For the text-containing cell, return its midpoint in (X, Y) coordinate format. 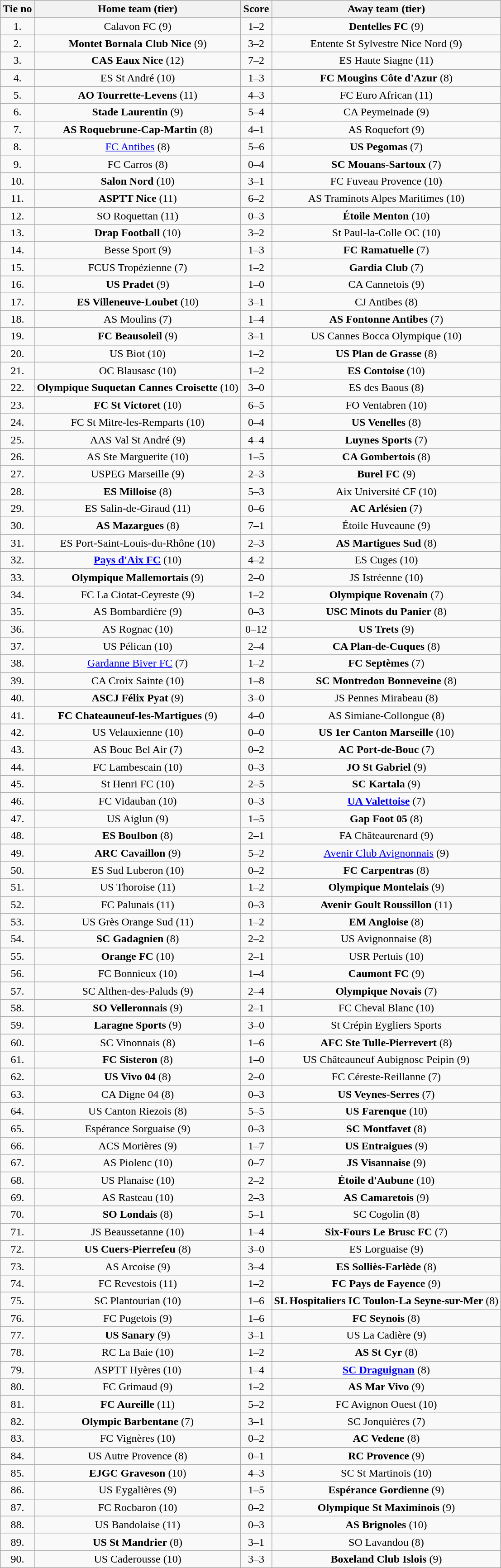
75. (17, 1301)
AS Piolenc (10) (138, 1163)
US Vivo 04 (8) (138, 1077)
JS Istréenne (10) (386, 577)
AS Ste Marguerite (10) (138, 457)
Home team (tier) (138, 9)
51. (17, 887)
FC Vidauban (10) (138, 801)
Avenir Goult Roussillon (11) (386, 905)
Gap Foot 05 (8) (386, 819)
1–7 (256, 1146)
EM Angloise (8) (386, 922)
39. (17, 681)
47. (17, 819)
2–5 (256, 784)
US Velauxienne (10) (138, 732)
US Canton Riezois (8) (138, 1111)
67. (17, 1163)
48. (17, 836)
CJ Antibes (8) (386, 302)
55. (17, 956)
0–1 (256, 1456)
AS Rognac (10) (138, 629)
Avenir Club Avignonnais (9) (386, 853)
15. (17, 267)
AC Arlésien (7) (386, 509)
22. (17, 388)
AS Bouc Bel Air (7) (138, 749)
64. (17, 1111)
ARC Cavaillon (9) (138, 853)
FC Mougins Côte d'Azur (8) (386, 78)
Olympique Mallemortais (9) (138, 577)
21. (17, 371)
JS Beaussetanne (10) (138, 1232)
44. (17, 767)
71. (17, 1232)
65. (17, 1129)
AS Simiane-Collongue (8) (386, 715)
AC Port-de-Bouc (7) (386, 749)
ES Sud Luberon (10) (138, 870)
US 1er Canton Marseille (10) (386, 732)
AS St Cyr (8) (386, 1353)
28. (17, 491)
ES Salin-de-Giraud (11) (138, 509)
US Pélican (10) (138, 646)
FC Aureille (11) (138, 1404)
11. (17, 198)
58. (17, 1008)
CA Plan-de-Cuques (8) (386, 646)
14. (17, 250)
5–6 (256, 147)
87. (17, 1507)
43. (17, 749)
54. (17, 939)
Away team (tier) (386, 9)
7–1 (256, 526)
ES Contoise (10) (386, 371)
AS Rasteau (10) (138, 1197)
72. (17, 1249)
ES St André (10) (138, 78)
RC Provence (9) (386, 1456)
CA Gombertois (8) (386, 457)
50. (17, 870)
CAS Eaux Nice (12) (138, 61)
OC Blausasc (10) (138, 371)
Olympique Novais (7) (386, 991)
US Veynes-Serres (7) (386, 1094)
St Crépin Eygliers Sports (386, 1025)
ASPTT Hyères (10) (138, 1370)
13. (17, 233)
2. (17, 43)
Olympic Barbentane (7) (138, 1421)
31. (17, 543)
12. (17, 216)
49. (17, 853)
US Grès Orange Sud (11) (138, 922)
FC Beausoleil (9) (138, 336)
42. (17, 732)
US Farenque (10) (386, 1111)
FC Carpentras (8) (386, 870)
ES Villeneuve-Loubet (10) (138, 302)
USR Pertuis (10) (386, 956)
US Trets (9) (386, 629)
10. (17, 181)
US Plan de Grasse (8) (386, 353)
ES des Baous (8) (386, 388)
27. (17, 474)
7–2 (256, 61)
AS Traminots Alpes Maritimes (10) (386, 198)
SC Draguignan (8) (386, 1370)
ES Port-Saint-Louis-du-Rhône (10) (138, 543)
88. (17, 1525)
81. (17, 1404)
86. (17, 1490)
US Entraigues (9) (386, 1146)
4–0 (256, 715)
4. (17, 78)
Étoile Menton (10) (386, 216)
Stade Laurentin (9) (138, 112)
0–6 (256, 509)
35. (17, 612)
26. (17, 457)
59. (17, 1025)
St Henri FC (10) (138, 784)
US Bandolaise (11) (138, 1525)
Burel FC (9) (386, 474)
63. (17, 1094)
56. (17, 973)
ES Haute Siagne (11) (386, 61)
30. (17, 526)
66. (17, 1146)
Score (256, 9)
Pays d'Aix FC (10) (138, 560)
29. (17, 509)
SC Vinonnais (8) (138, 1042)
Luynes Sports (7) (386, 439)
FC Carros (8) (138, 164)
US Autre Provence (8) (138, 1456)
SC Montredon Bonneveine (8) (386, 681)
CA Digne 04 (8) (138, 1094)
AS Mar Vivo (9) (386, 1387)
Laragne Sports (9) (138, 1025)
US Caderousse (10) (138, 1559)
RC La Baie (10) (138, 1353)
1. (17, 26)
FCUS Tropézienne (7) (138, 267)
AS Fontonne Antibes (7) (386, 319)
SC Althen-des-Paluds (9) (138, 991)
17. (17, 302)
Olympique Suquetan Cannes Croisette (10) (138, 388)
Calavon FC (9) (138, 26)
32. (17, 560)
5. (17, 95)
Espérance Sorguaise (9) (138, 1129)
Olympique Rovenain (7) (386, 595)
AO Tourrette-Levens (11) (138, 95)
FC Pugetois (9) (138, 1318)
FC Ramatuelle (7) (386, 250)
FC Revestois (11) (138, 1283)
AC Vedene (8) (386, 1439)
62. (17, 1077)
Tie no (17, 9)
US Avignonnaise (8) (386, 939)
Aix Université CF (10) (386, 491)
FC Céreste-Reillanne (7) (386, 1077)
FC La Ciotat-Ceyreste (9) (138, 595)
Six-Fours Le Brusc FC (7) (386, 1232)
US Pradet (9) (138, 285)
FC Cheval Blanc (10) (386, 1008)
FC Avignon Ouest (10) (386, 1404)
SL Hospitaliers IC Toulon-La Seyne-sur-Mer (8) (386, 1301)
SO Londais (8) (138, 1215)
57. (17, 991)
FC Grimaud (9) (138, 1387)
79. (17, 1370)
CA Peymeinade (9) (386, 112)
85. (17, 1473)
4–4 (256, 439)
3–4 (256, 1266)
70. (17, 1215)
4–1 (256, 129)
US Eygalières (9) (138, 1490)
SC Gadagnien (8) (138, 939)
ASCJ Félix Pyat (9) (138, 698)
ES Lorguaise (9) (386, 1249)
18. (17, 319)
5–4 (256, 112)
5–5 (256, 1111)
3. (17, 61)
Caumont FC (9) (386, 973)
6–2 (256, 198)
60. (17, 1042)
0–7 (256, 1163)
FC Pays de Fayence (9) (386, 1283)
6. (17, 112)
USC Minots du Panier (8) (386, 612)
Étoile d'Aubune (10) (386, 1180)
JS Visannaise (9) (386, 1163)
73. (17, 1266)
0–0 (256, 732)
AS Arcoise (9) (138, 1266)
5–1 (256, 1215)
USPEG Marseille (9) (138, 474)
45. (17, 784)
89. (17, 1542)
US Cuers-Pierrefeu (8) (138, 1249)
36. (17, 629)
25. (17, 439)
16. (17, 285)
FC St Victoret (10) (138, 405)
SO Lavandou (8) (386, 1542)
CA Croix Sainte (10) (138, 681)
FC Antibes (8) (138, 147)
3–3 (256, 1559)
AS Roquebrune-Cap-Martin (8) (138, 129)
AS Brignoles (10) (386, 1525)
UA Valettoise (7) (386, 801)
40. (17, 698)
ES Boulbon (8) (138, 836)
46. (17, 801)
FC Rocbaron (10) (138, 1507)
EJGC Graveson (10) (138, 1473)
AAS Val St André (9) (138, 439)
Boxeland Club Islois (9) (386, 1559)
38. (17, 663)
24. (17, 422)
US Aiglun (9) (138, 819)
ES Cuges (10) (386, 560)
SC Kartala (9) (386, 784)
SC Plantourian (10) (138, 1301)
AFC Ste Tulle-Pierrevert (8) (386, 1042)
Entente St Sylvestre Nice Nord (9) (386, 43)
61. (17, 1060)
FC Vignères (10) (138, 1439)
St Paul-la-Colle OC (10) (386, 233)
19. (17, 336)
Étoile Huveaune (9) (386, 526)
AS Martigues Sud (8) (386, 543)
20. (17, 353)
41. (17, 715)
AS Camaretois (9) (386, 1197)
US Planaise (10) (138, 1180)
FC Bonnieux (10) (138, 973)
SC St Martinois (10) (386, 1473)
US Biot (10) (138, 353)
FC Fuveau Provence (10) (386, 181)
SO Velleronnais (9) (138, 1008)
FC St Mitre-les-Remparts (10) (138, 422)
Gardia Club (7) (386, 267)
Salon Nord (10) (138, 181)
77. (17, 1335)
52. (17, 905)
Drap Football (10) (138, 233)
82. (17, 1421)
8. (17, 147)
1–8 (256, 681)
37. (17, 646)
AS Bombardière (9) (138, 612)
69. (17, 1197)
JO St Gabriel (9) (386, 767)
Dentelles FC (9) (386, 26)
Gardanne Biver FC (7) (138, 663)
4–2 (256, 560)
FA Châteaurenard (9) (386, 836)
FC Septèmes (7) (386, 663)
FC Lambescain (10) (138, 767)
CA Cannetois (9) (386, 285)
FC Chateauneuf-les-Martigues (9) (138, 715)
5–3 (256, 491)
74. (17, 1283)
ASPTT Nice (11) (138, 198)
AS Moulins (7) (138, 319)
80. (17, 1387)
7. (17, 129)
68. (17, 1180)
9. (17, 164)
ES Solliès-Farlède (8) (386, 1266)
FC Palunais (11) (138, 905)
US Thoroise (11) (138, 887)
US Sanary (9) (138, 1335)
US Venelles (8) (386, 422)
Montet Bornala Club Nice (9) (138, 43)
84. (17, 1456)
ACS Morières (9) (138, 1146)
6–5 (256, 405)
AS Mazargues (8) (138, 526)
83. (17, 1439)
AS Roquefort (9) (386, 129)
78. (17, 1353)
FC Sisteron (8) (138, 1060)
US Cannes Bocca Olympique (10) (386, 336)
Besse Sport (9) (138, 250)
FC Seynois (8) (386, 1318)
SC Montfavet (8) (386, 1129)
US St Mandrier (8) (138, 1542)
SO Roquettan (11) (138, 216)
JS Pennes Mirabeau (8) (386, 698)
US Pegomas (7) (386, 147)
FO Ventabren (10) (386, 405)
76. (17, 1318)
Olympique Montelais (9) (386, 887)
FC Euro African (11) (386, 95)
33. (17, 577)
Olympique St Maximinois (9) (386, 1507)
Orange FC (10) (138, 956)
SC Mouans-Sartoux (7) (386, 164)
0–12 (256, 629)
ES Milloise (8) (138, 491)
US Châteauneuf Aubignosc Peipin (9) (386, 1060)
SC Cogolin (8) (386, 1215)
53. (17, 922)
90. (17, 1559)
Espérance Gordienne (9) (386, 1490)
23. (17, 405)
SC Jonquières (7) (386, 1421)
34. (17, 595)
US La Cadière (9) (386, 1335)
